Find where the given text appears and provide that cell's center as [x, y] coordinate. 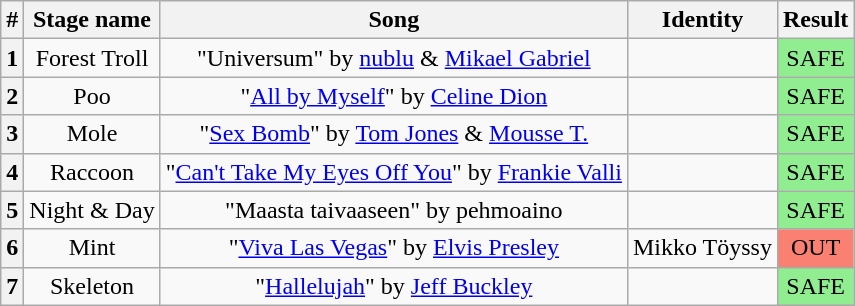
4 [12, 172]
"Sex Bomb" by Tom Jones & Mousse T. [394, 134]
Identity [702, 20]
# [12, 20]
Song [394, 20]
Raccoon [92, 172]
6 [12, 248]
Night & Day [92, 210]
"Universum" by nublu & Mikael Gabriel [394, 58]
3 [12, 134]
2 [12, 96]
Mint [92, 248]
Mikko Töyssy [702, 248]
"All by Myself" by Celine Dion [394, 96]
OUT [815, 248]
Stage name [92, 20]
7 [12, 286]
Mole [92, 134]
"Maasta taivaaseen" by pehmoaino [394, 210]
Skeleton [92, 286]
5 [12, 210]
Result [815, 20]
"Viva Las Vegas" by Elvis Presley [394, 248]
Poo [92, 96]
"Hallelujah" by Jeff Buckley [394, 286]
1 [12, 58]
Forest Troll [92, 58]
"Can't Take My Eyes Off You" by Frankie Valli [394, 172]
